From the cell containing the given text, extract its center point as (x, y) coordinate. 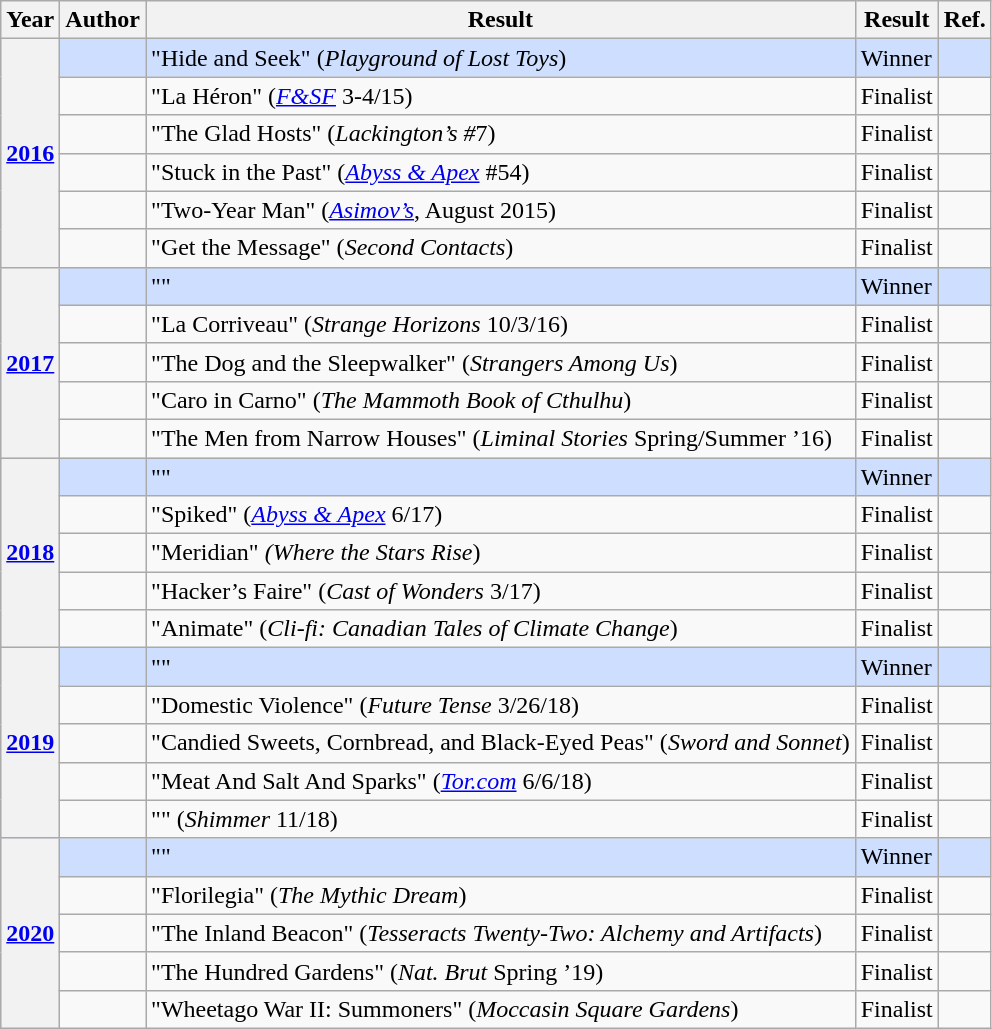
"Get the Message" (Second Contacts) (501, 248)
"The Hundred Gardens" (Nat. Brut Spring ’19) (501, 971)
"The Inland Beacon" (Tesseracts Twenty-Two: Alchemy and Artifacts) (501, 933)
"Meridian" (Where the Stars Rise) (501, 553)
"Wheetago War II: Summoners" (Moccasin Square Gardens) (501, 1009)
"Two-Year Man" (Asimov’s, August 2015) (501, 210)
2016 (30, 153)
2020 (30, 933)
Ref. (964, 20)
"Domestic Violence" (Future Tense 3/26/18) (501, 705)
"Caro in Carno" (The Mammoth Book of Cthulhu) (501, 400)
"Florilegia" (The Mythic Dream) (501, 895)
2019 (30, 743)
"La Corriveau" (Strange Horizons 10/3/16) (501, 324)
2018 (30, 553)
"Hide and Seek" (Playground of Lost Toys) (501, 58)
"The Dog and the Sleepwalker" (Strangers Among Us) (501, 362)
"Stuck in the Past" (Abyss & Apex #54) (501, 172)
Year (30, 20)
"La Héron" (F&SF 3-4/15) (501, 96)
"" (Shimmer 11/18) (501, 819)
"Hacker’s Faire" (Cast of Wonders 3/17) (501, 591)
"Candied Sweets, Cornbread, and Black-Eyed Peas" (Sword and Sonnet) (501, 743)
"Spiked" (Abyss & Apex 6/17) (501, 515)
"The Glad Hosts" (Lackington’s #7) (501, 134)
"Meat And Salt And Sparks" (Tor.com 6/6/18) (501, 781)
"The Men from Narrow Houses" (Liminal Stories Spring/Summer ’16) (501, 438)
2017 (30, 362)
Author (103, 20)
"Animate" (Cli-fi: Canadian Tales of Climate Change) (501, 629)
